Identify which cell holds the provided text, then report its [x, y] central coordinate. 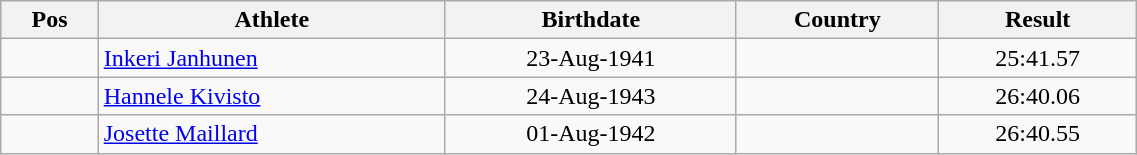
23-Aug-1941 [590, 58]
Inkeri Janhunen [272, 58]
Country [837, 20]
Result [1038, 20]
26:40.06 [1038, 96]
Pos [50, 20]
26:40.55 [1038, 134]
Birthdate [590, 20]
24-Aug-1943 [590, 96]
01-Aug-1942 [590, 134]
25:41.57 [1038, 58]
Josette Maillard [272, 134]
Athlete [272, 20]
Hannele Kivisto [272, 96]
